Provide the [X, Y] coordinate of the cell's center where the given text is located.  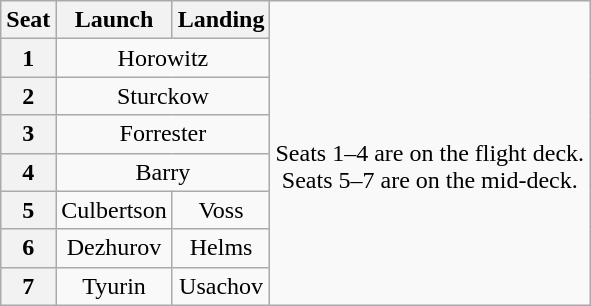
2 [28, 96]
6 [28, 248]
1 [28, 58]
Voss [221, 210]
Launch [114, 20]
Seats 1–4 are on the flight deck.Seats 5–7 are on the mid-deck. [430, 153]
Forrester [163, 134]
Barry [163, 172]
Usachov [221, 286]
7 [28, 286]
Landing [221, 20]
3 [28, 134]
Tyurin [114, 286]
5 [28, 210]
Sturckow [163, 96]
4 [28, 172]
Helms [221, 248]
Horowitz [163, 58]
Culbertson [114, 210]
Seat [28, 20]
Dezhurov [114, 248]
